Pinpoint the cell where the given text exists, returning its [X, Y] midpoint coordinate. 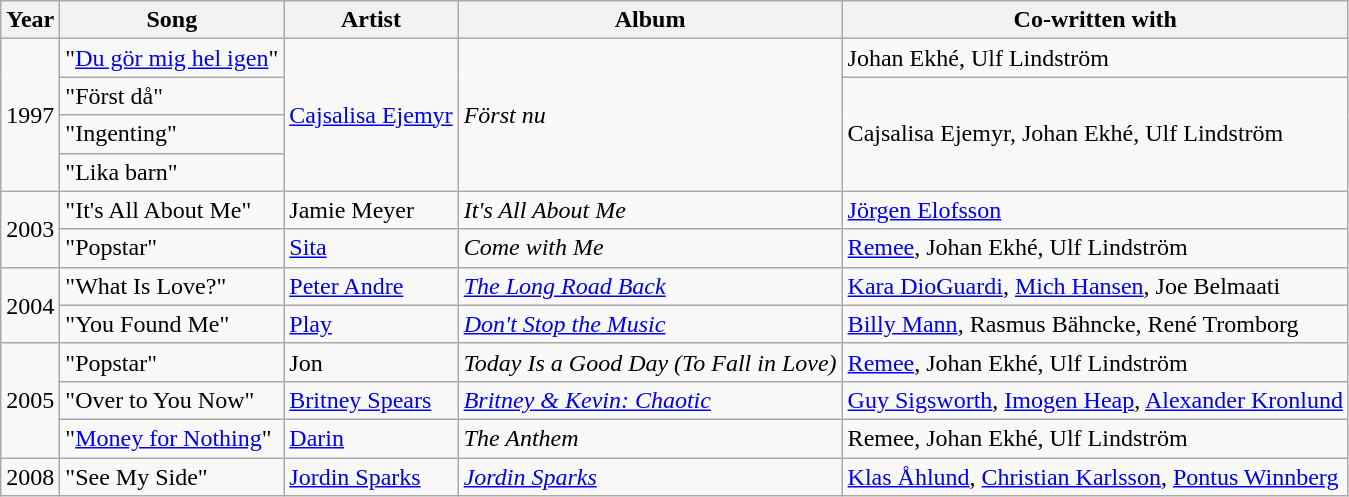
Guy Sigsworth, Imogen Heap, Alexander Kronlund [1095, 400]
Cajsalisa Ejemyr, Johan Ekhé, Ulf Lindström [1095, 134]
"You Found Me" [172, 324]
Billy Mann, Rasmus Bähncke, René Tromborg [1095, 324]
Play [371, 324]
Year [30, 20]
Sita [371, 248]
"Lika barn" [172, 172]
Don't Stop the Music [650, 324]
Britney Spears [371, 400]
"Money for Nothing" [172, 438]
2005 [30, 400]
"Du gör mig hel igen" [172, 58]
Co-written with [1095, 20]
"Först då" [172, 96]
Artist [371, 20]
Jon [371, 362]
Come with Me [650, 248]
"See My Side" [172, 477]
2008 [30, 477]
Johan Ekhé, Ulf Lindström [1095, 58]
2004 [30, 305]
The Long Road Back [650, 286]
1997 [30, 115]
Kara DioGuardi, Mich Hansen, Joe Belmaati [1095, 286]
Peter Andre [371, 286]
It's All About Me [650, 210]
Cajsalisa Ejemyr [371, 115]
Britney & Kevin: Chaotic [650, 400]
"It's All About Me" [172, 210]
2003 [30, 229]
"Over to You Now" [172, 400]
Klas Åhlund, Christian Karlsson, Pontus Winnberg [1095, 477]
Today Is a Good Day (To Fall in Love) [650, 362]
The Anthem [650, 438]
Jörgen Elofsson [1095, 210]
Song [172, 20]
Jamie Meyer [371, 210]
"What Is Love?" [172, 286]
Darin [371, 438]
Först nu [650, 115]
Album [650, 20]
"Ingenting" [172, 134]
